Identify which cell holds the provided text, then report its (x, y) central coordinate. 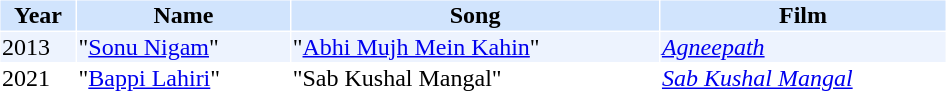
Film (802, 15)
"Abhi Mujh Mein Kahin" (475, 47)
Year (38, 15)
Name (184, 15)
2013 (38, 47)
Agneepath (802, 47)
Song (475, 15)
"Sonu Nigam" (184, 47)
